Pinpoint the cell where the given text exists, returning its [x, y] midpoint coordinate. 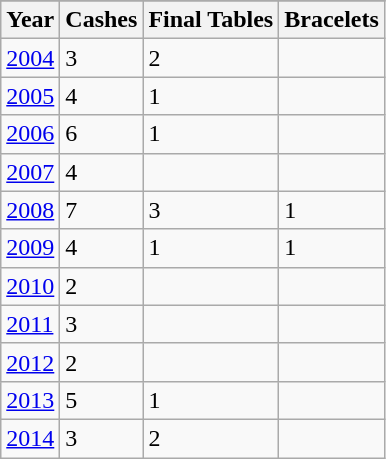
2014 [30, 438]
Final Tables [211, 20]
2010 [30, 286]
Year [30, 20]
2008 [30, 210]
2013 [30, 400]
2005 [30, 96]
2011 [30, 324]
2012 [30, 362]
5 [102, 400]
2009 [30, 248]
Cashes [102, 20]
2004 [30, 58]
6 [102, 134]
Bracelets [332, 20]
7 [102, 210]
2007 [30, 172]
2006 [30, 134]
